Identify which cell holds the provided text, then report its (X, Y) central coordinate. 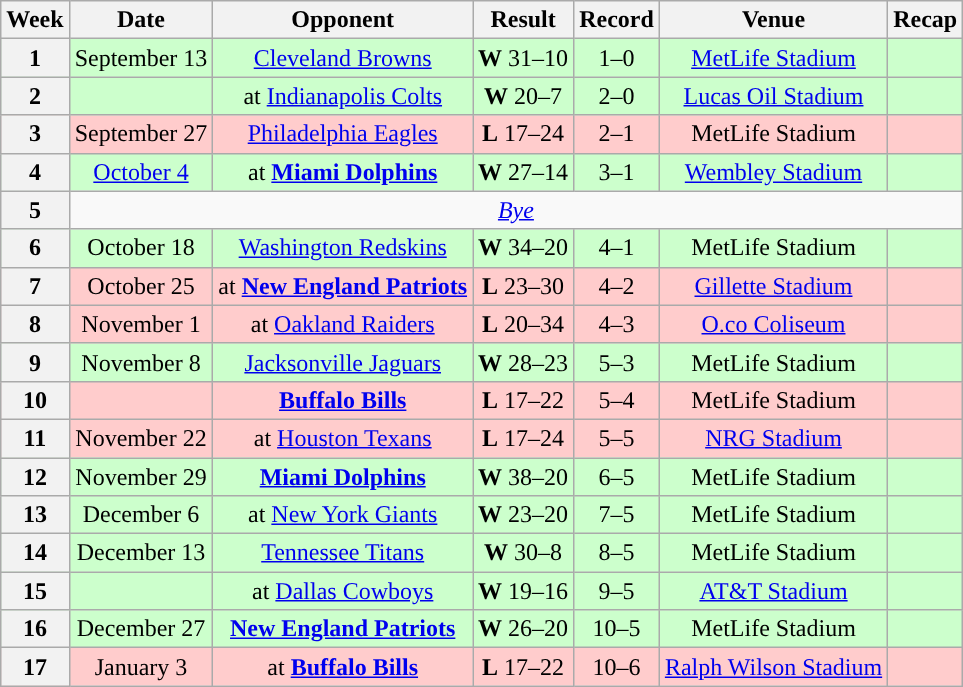
Wembley Stadium (773, 172)
14 (35, 553)
4–2 (617, 286)
at New England Patriots (343, 286)
2–1 (617, 134)
Recap (926, 20)
8 (35, 324)
Lucas Oil Stadium (773, 96)
November 22 (141, 438)
15 (35, 591)
October 4 (141, 172)
Tennessee Titans (343, 553)
Result (524, 20)
7–5 (617, 515)
Week (35, 20)
Philadelphia Eagles (343, 134)
W 26–20 (524, 629)
5–3 (617, 362)
Ralph Wilson Stadium (773, 667)
13 (35, 515)
2–0 (617, 96)
at Dallas Cowboys (343, 591)
12 (35, 477)
November 1 (141, 324)
10–6 (617, 667)
December 13 (141, 553)
10 (35, 400)
at Buffalo Bills (343, 667)
W 31–10 (524, 58)
L 23–30 (524, 286)
6 (35, 248)
3 (35, 134)
5–5 (617, 438)
W 23–20 (524, 515)
at Houston Texans (343, 438)
December 6 (141, 515)
New England Patriots (343, 629)
December 27 (141, 629)
October 18 (141, 248)
6–5 (617, 477)
4–3 (617, 324)
4 (35, 172)
5 (35, 210)
at Miami Dolphins (343, 172)
17 (35, 667)
L 20–34 (524, 324)
4–1 (617, 248)
W 19–16 (524, 591)
16 (35, 629)
Opponent (343, 20)
Venue (773, 20)
2 (35, 96)
Gillette Stadium (773, 286)
8–5 (617, 553)
W 28–23 (524, 362)
Jacksonville Jaguars (343, 362)
11 (35, 438)
W 30–8 (524, 553)
AT&T Stadium (773, 591)
9 (35, 362)
at Indianapolis Colts (343, 96)
W 38–20 (524, 477)
NRG Stadium (773, 438)
Washington Redskins (343, 248)
W 20–7 (524, 96)
9–5 (617, 591)
W 34–20 (524, 248)
September 13 (141, 58)
Cleveland Browns (343, 58)
November 29 (141, 477)
Date (141, 20)
3–1 (617, 172)
at New York Giants (343, 515)
Buffalo Bills (343, 400)
10–5 (617, 629)
O.co Coliseum (773, 324)
1 (35, 58)
Record (617, 20)
January 3 (141, 667)
September 27 (141, 134)
1–0 (617, 58)
October 25 (141, 286)
7 (35, 286)
W 27–14 (524, 172)
Bye (516, 210)
Miami Dolphins (343, 477)
at Oakland Raiders (343, 324)
5–4 (617, 400)
November 8 (141, 362)
